Detect which cell encompasses the target text, then output its [X, Y] center coordinate. 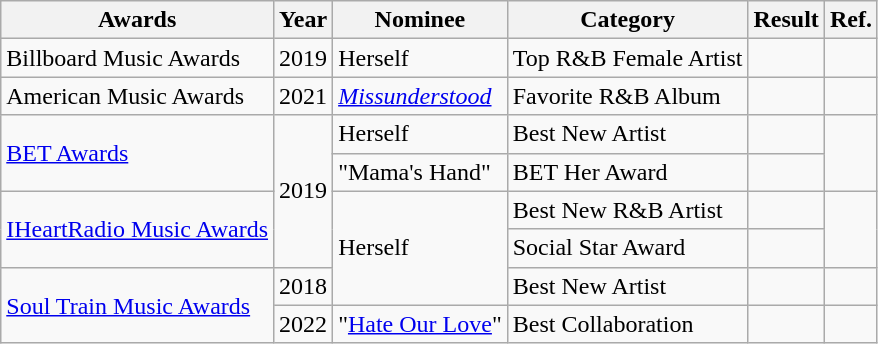
Social Star Award [628, 248]
Nominee [420, 20]
2021 [304, 96]
Best New R&B Artist [628, 210]
BET Awards [138, 153]
"Mama's Hand" [420, 172]
2022 [304, 324]
2018 [304, 286]
Result [786, 20]
Billboard Music Awards [138, 58]
"Hate Our Love" [420, 324]
Ref. [850, 20]
BET Her Award [628, 172]
Soul Train Music Awards [138, 305]
Year [304, 20]
Missunderstood [420, 96]
Top R&B Female Artist [628, 58]
IHeartRadio Music Awards [138, 229]
American Music Awards [138, 96]
Category [628, 20]
Favorite R&B Album [628, 96]
Best Collaboration [628, 324]
Awards [138, 20]
